Detect which cell encompasses the target text, then output its [X, Y] center coordinate. 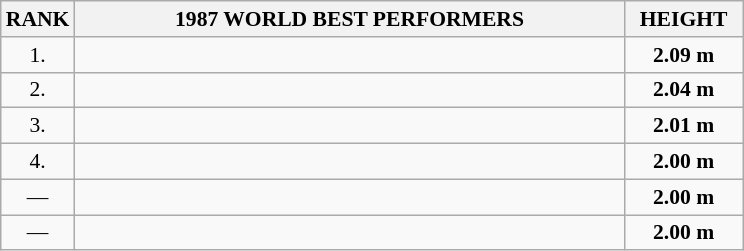
2.04 m [684, 90]
4. [38, 162]
2.01 m [684, 126]
2.09 m [684, 55]
1987 WORLD BEST PERFORMERS [349, 19]
HEIGHT [684, 19]
1. [38, 55]
3. [38, 126]
RANK [38, 19]
2. [38, 90]
